Search for the cell housing the specified text and yield its (x, y) center coordinate. 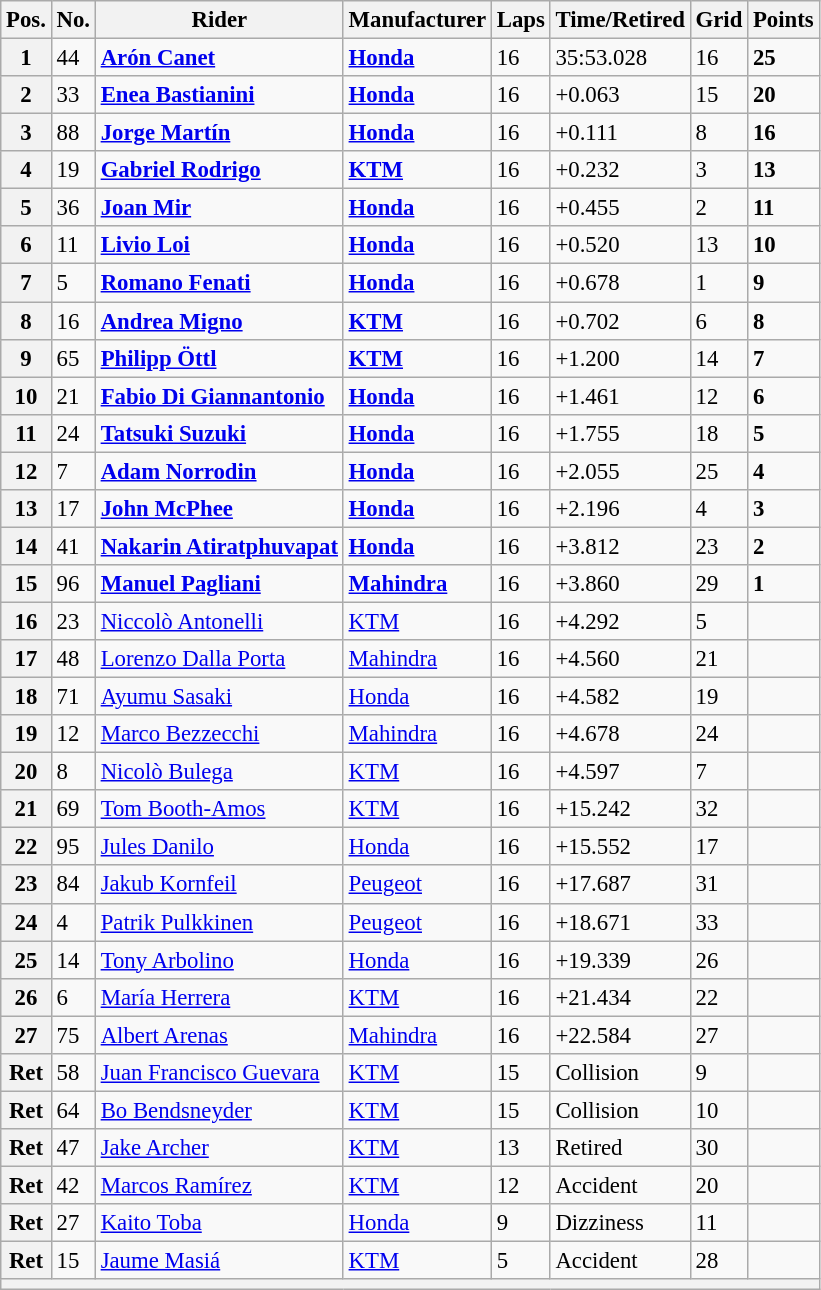
Jaume Masiá (219, 1261)
Nicolò Bulega (219, 772)
Ayumu Sasaki (219, 697)
+4.678 (620, 734)
95 (73, 847)
42 (73, 1185)
75 (73, 1035)
María Herrera (219, 997)
Jake Archer (219, 1148)
Dizziness (620, 1223)
+1.755 (620, 433)
+3.812 (620, 546)
+0.232 (620, 170)
Romano Fenati (219, 283)
Jules Danilo (219, 847)
+4.560 (620, 659)
64 (73, 1110)
32 (718, 809)
Philipp Öttl (219, 358)
Juan Francisco Guevara (219, 1073)
Adam Norrodin (219, 471)
Marco Bezzecchi (219, 734)
Albert Arenas (219, 1035)
John McPhee (219, 509)
Points (784, 20)
+15.552 (620, 847)
+2.196 (620, 509)
65 (73, 358)
+4.597 (620, 772)
Laps (520, 20)
Tom Booth-Amos (219, 809)
69 (73, 809)
Rider (219, 20)
+0.702 (620, 321)
+4.582 (620, 697)
Tony Arbolino (219, 960)
+0.063 (620, 95)
48 (73, 659)
Gabriel Rodrigo (219, 170)
No. (73, 20)
Nakarin Atiratphuvapat (219, 546)
Niccolò Antonelli (219, 621)
28 (718, 1261)
44 (73, 58)
Retired (620, 1148)
30 (718, 1148)
Bo Bendsneyder (219, 1110)
+18.671 (620, 922)
Manufacturer (417, 20)
+1.200 (620, 358)
+0.455 (620, 208)
Enea Bastianini (219, 95)
+0.520 (620, 245)
Arón Canet (219, 58)
Grid (718, 20)
Fabio Di Giannantonio (219, 396)
+17.687 (620, 885)
+15.242 (620, 809)
47 (73, 1148)
+1.461 (620, 396)
96 (73, 584)
88 (73, 133)
Lorenzo Dalla Porta (219, 659)
31 (718, 885)
Jakub Kornfeil (219, 885)
Patrik Pulkkinen (219, 922)
+0.111 (620, 133)
Time/Retired (620, 20)
+0.678 (620, 283)
Manuel Pagliani (219, 584)
Tatsuki Suzuki (219, 433)
Jorge Martín (219, 133)
+3.860 (620, 584)
+19.339 (620, 960)
+21.434 (620, 997)
58 (73, 1073)
+4.292 (620, 621)
41 (73, 546)
71 (73, 697)
84 (73, 885)
Kaito Toba (219, 1223)
+22.584 (620, 1035)
35:53.028 (620, 58)
+2.055 (620, 471)
Andrea Migno (219, 321)
Pos. (26, 20)
Joan Mir (219, 208)
36 (73, 208)
Marcos Ramírez (219, 1185)
29 (718, 584)
Livio Loi (219, 245)
